Scan for the cell matching the given text and deliver its [x, y] coordinate at center. 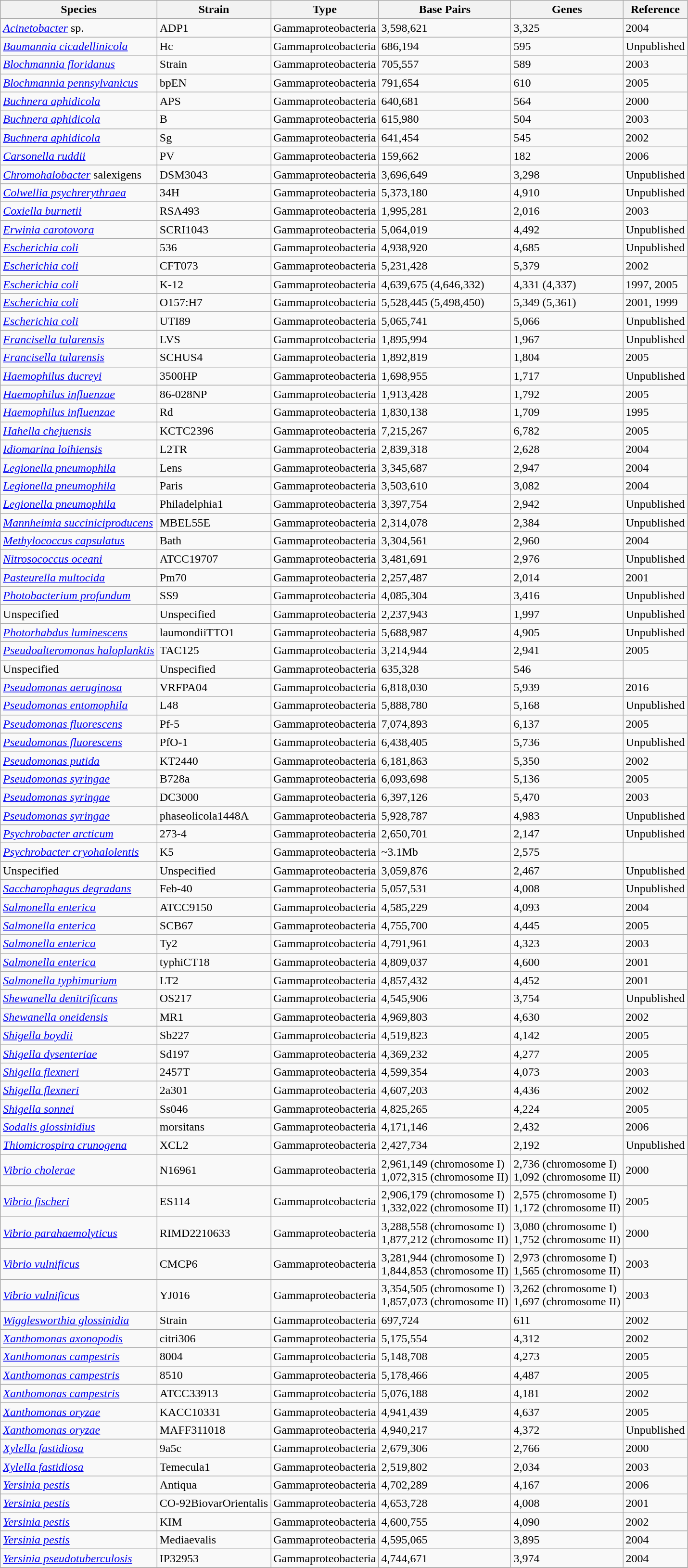
2,973 (chromosome I)1,565 (chromosome II) [567, 1264]
4,545,906 [445, 999]
CO-92BiovarOrientalis [214, 1504]
4,452 [567, 980]
3,598,621 [445, 28]
Saccharophagus degradans [79, 889]
5,349 (5,361) [567, 303]
610 [567, 83]
1,792 [567, 394]
2,961,149 (chromosome I)1,072,315 (chromosome II) [445, 1170]
DSM3043 [214, 174]
5,373,180 [445, 193]
564 [567, 101]
4,809,037 [445, 962]
1,717 [567, 376]
4,519,823 [445, 1035]
1,967 [567, 339]
Antiqua [214, 1485]
UTI89 [214, 321]
686,194 [445, 46]
6,093,698 [445, 779]
5,066 [567, 321]
Psychrobacter cryohalolentis [79, 852]
Erwinia carotovora [79, 230]
5,888,780 [445, 706]
MBEL55E [214, 522]
RSA493 [214, 211]
Reference [655, 10]
5,064,019 [445, 230]
Ty2 [214, 944]
CFT073 [214, 266]
4,312 [567, 1338]
Pf-5 [214, 724]
1,709 [567, 412]
3,696,649 [445, 174]
typhiCT18 [214, 962]
4,910 [567, 193]
Colwellia psychrerythraea [79, 193]
SS9 [214, 596]
3,214,944 [445, 651]
791,654 [445, 83]
OS217 [214, 999]
3,481,691 [445, 559]
Photorhabdus luminescens [79, 632]
2,237,943 [445, 614]
KT2440 [214, 760]
Pseudomonas putida [79, 760]
504 [567, 119]
Shigella sonnei [79, 1108]
Mediaevalis [214, 1540]
1,913,428 [445, 394]
4,436 [567, 1090]
5,057,531 [445, 889]
KACC10331 [214, 1412]
3,503,610 [445, 486]
SCRI1043 [214, 230]
6,438,405 [445, 742]
4,171,146 [445, 1127]
705,557 [445, 64]
2001, 1999 [655, 303]
4,940,217 [445, 1430]
3,080 (chromosome I)1,752 (chromosome II) [567, 1233]
SCHUS4 [214, 358]
O157:H7 [214, 303]
Pseudomonas aeruginosa [79, 687]
2,679,306 [445, 1448]
B [214, 119]
Sb227 [214, 1035]
6,137 [567, 724]
1995 [655, 412]
4,273 [567, 1357]
4,983 [567, 816]
RIMD2210633 [214, 1233]
5,688,987 [445, 632]
86-028NP [214, 394]
3,345,687 [445, 467]
PV [214, 156]
Vibrio parahaemolyticus [79, 1233]
4,093 [567, 907]
4,905 [567, 632]
273-4 [214, 834]
bpEN [214, 83]
5,379 [567, 266]
2,766 [567, 1448]
Salmonella typhimurium [79, 980]
Paris [214, 486]
2,016 [567, 211]
615,980 [445, 119]
3,304,561 [445, 541]
phaseolicola1448A [214, 816]
Shewanella denitrificans [79, 999]
2,192 [567, 1145]
Wigglesworthia glossinidia [79, 1320]
Philadelphia1 [214, 504]
4,487 [567, 1375]
4,755,700 [445, 925]
5,076,188 [445, 1393]
3,397,754 [445, 504]
Temecula1 [214, 1466]
3,082 [567, 486]
5,231,428 [445, 266]
4,277 [567, 1054]
Methylococcus capsulatus [79, 541]
589 [567, 64]
VRFPA04 [214, 687]
2,014 [567, 578]
ES114 [214, 1201]
Pm70 [214, 578]
2,947 [567, 467]
Sg [214, 138]
4,938,920 [445, 248]
4,085,304 [445, 596]
ATCC9150 [214, 907]
4,142 [567, 1035]
159,662 [445, 156]
3,281,944 (chromosome I)1,844,853 (chromosome II) [445, 1264]
5,928,787 [445, 816]
3,298 [567, 174]
545 [567, 138]
6,181,863 [445, 760]
5,175,554 [445, 1338]
YJ016 [214, 1296]
5,136 [567, 779]
DC3000 [214, 797]
1,830,138 [445, 412]
KCTC2396 [214, 431]
2a301 [214, 1090]
Blochmannia floridanus [79, 64]
1,892,819 [445, 358]
Nitrosococcus oceani [79, 559]
2,147 [567, 834]
3500HP [214, 376]
4,492 [567, 230]
2,839,318 [445, 449]
5,939 [567, 687]
2457T [214, 1072]
4,323 [567, 944]
Genes [567, 10]
5,528,445 (5,498,450) [445, 303]
Type [325, 10]
2,384 [567, 522]
Species [79, 10]
5,350 [567, 760]
2,628 [567, 449]
Mannheimia succiniciproducens [79, 522]
3,974 [567, 1558]
3,354,505 (chromosome I)1,857,073 (chromosome II) [445, 1296]
2016 [655, 687]
1,804 [567, 358]
4,167 [567, 1485]
4,073 [567, 1072]
1997, 2005 [655, 284]
Hc [214, 46]
N16961 [214, 1170]
182 [567, 156]
K5 [214, 852]
2,432 [567, 1127]
2,034 [567, 1466]
635,328 [445, 669]
L2TR [214, 449]
4,637 [567, 1412]
546 [567, 669]
4,445 [567, 925]
4,941,439 [445, 1412]
4,607,203 [445, 1090]
KIM [214, 1522]
Chromohalobacter salexigens [79, 174]
1,698,955 [445, 376]
Acinetobacter sp. [79, 28]
Pasteurella multocida [79, 578]
Thiomicrospira crunogena [79, 1145]
Shigella dysenteriae [79, 1054]
Carsonella ruddii [79, 156]
5,470 [567, 797]
4,090 [567, 1522]
4,639,675 (4,646,332) [445, 284]
3,059,876 [445, 871]
LT2 [214, 980]
3,895 [567, 1540]
ADP1 [214, 28]
2,314,078 [445, 522]
K-12 [214, 284]
9a5c [214, 1448]
Photobacterium profundum [79, 596]
4,969,803 [445, 1017]
2,960 [567, 541]
Xanthomonas axonopodis [79, 1338]
4,685 [567, 248]
morsitans [214, 1127]
SCB67 [214, 925]
Rd [214, 412]
595 [567, 46]
3,754 [567, 999]
8004 [214, 1357]
Sd197 [214, 1054]
PfO-1 [214, 742]
Blochmannia pennsylvanicus [79, 83]
LVS [214, 339]
4,702,289 [445, 1485]
6,782 [567, 431]
4,331 (4,337) [567, 284]
4,372 [567, 1430]
Hahella chejuensis [79, 431]
2,519,802 [445, 1466]
MAFF311018 [214, 1430]
4,653,728 [445, 1504]
4,369,232 [445, 1054]
2,942 [567, 504]
5,168 [567, 706]
2,575 [567, 852]
5,736 [567, 742]
Lens [214, 467]
Base Pairs [445, 10]
4,599,354 [445, 1072]
TAC125 [214, 651]
5,148,708 [445, 1357]
2,906,179 (chromosome I)1,332,022 (chromosome II) [445, 1201]
1,997 [567, 614]
2,736 (chromosome I)1,092 (chromosome II) [567, 1170]
Vibrio cholerae [79, 1170]
4,857,432 [445, 980]
4,791,961 [445, 944]
XCL2 [214, 1145]
Feb-40 [214, 889]
Yersinia pseudotuberculosis [79, 1558]
Idiomarina loihiensis [79, 449]
4,600 [567, 962]
Shewanella oneidensis [79, 1017]
Haemophilus ducreyi [79, 376]
8510 [214, 1375]
6,818,030 [445, 687]
2,650,701 [445, 834]
2,467 [567, 871]
4,595,065 [445, 1540]
3,416 [567, 596]
5,178,466 [445, 1375]
APS [214, 101]
CMCP6 [214, 1264]
Ss046 [214, 1108]
641,454 [445, 138]
7,215,267 [445, 431]
5,065,741 [445, 321]
34H [214, 193]
Shigella boydii [79, 1035]
3,262 (chromosome I)1,697 (chromosome II) [567, 1296]
citri306 [214, 1338]
2,575 (chromosome I)1,172 (chromosome II) [567, 1201]
MR1 [214, 1017]
536 [214, 248]
Bath [214, 541]
1,895,994 [445, 339]
6,397,126 [445, 797]
ATCC33913 [214, 1393]
Sodalis glossinidius [79, 1127]
4,630 [567, 1017]
Vibrio fischeri [79, 1201]
4,224 [567, 1108]
Coxiella burnetii [79, 211]
2,976 [567, 559]
2,941 [567, 651]
Psychrobacter arcticum [79, 834]
1,995,281 [445, 211]
laumondiiTTO1 [214, 632]
Baumannia cicadellinicola [79, 46]
2,257,487 [445, 578]
~3.1Mb [445, 852]
Pseudoalteromonas haloplanktis [79, 651]
Pseudomonas entomophila [79, 706]
697,724 [445, 1320]
4,825,265 [445, 1108]
L48 [214, 706]
4,600,755 [445, 1522]
3,325 [567, 28]
4,585,229 [445, 907]
3,288,558 (chromosome I)1,877,212 (chromosome II) [445, 1233]
7,074,893 [445, 724]
611 [567, 1320]
2,427,734 [445, 1145]
IP32953 [214, 1558]
4,744,671 [445, 1558]
ATCC19707 [214, 559]
4,181 [567, 1393]
640,681 [445, 101]
B728a [214, 779]
